Provide the [x, y] coordinate of the cell's center where the given text is located.  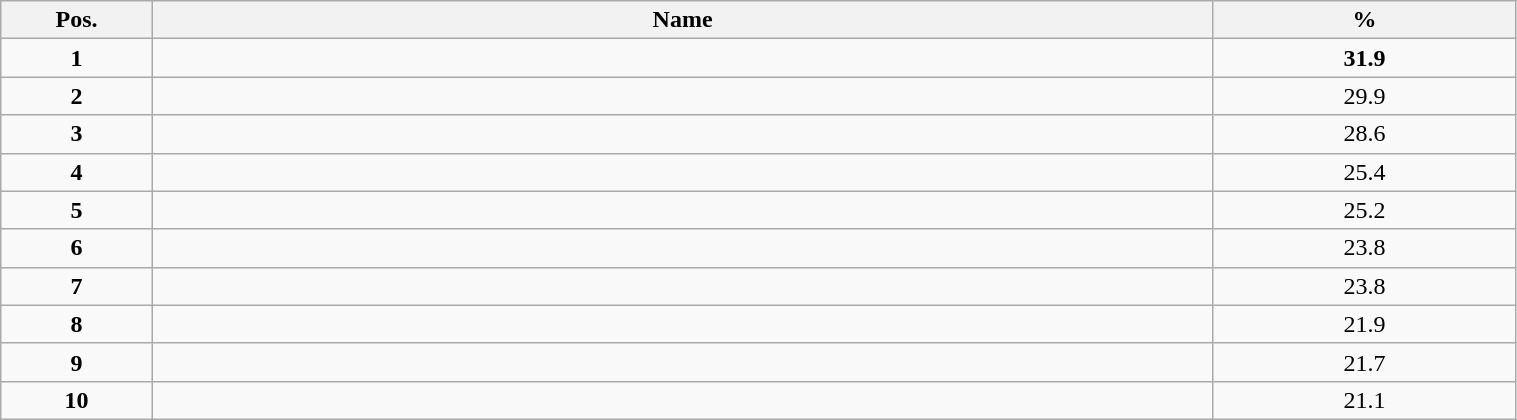
Pos. [77, 20]
28.6 [1364, 134]
7 [77, 286]
21.7 [1364, 362]
3 [77, 134]
1 [77, 58]
21.1 [1364, 400]
Name [682, 20]
10 [77, 400]
31.9 [1364, 58]
8 [77, 324]
2 [77, 96]
5 [77, 210]
9 [77, 362]
21.9 [1364, 324]
25.2 [1364, 210]
4 [77, 172]
29.9 [1364, 96]
% [1364, 20]
25.4 [1364, 172]
6 [77, 248]
